Find where the given text appears and provide that cell's center as [X, Y] coordinate. 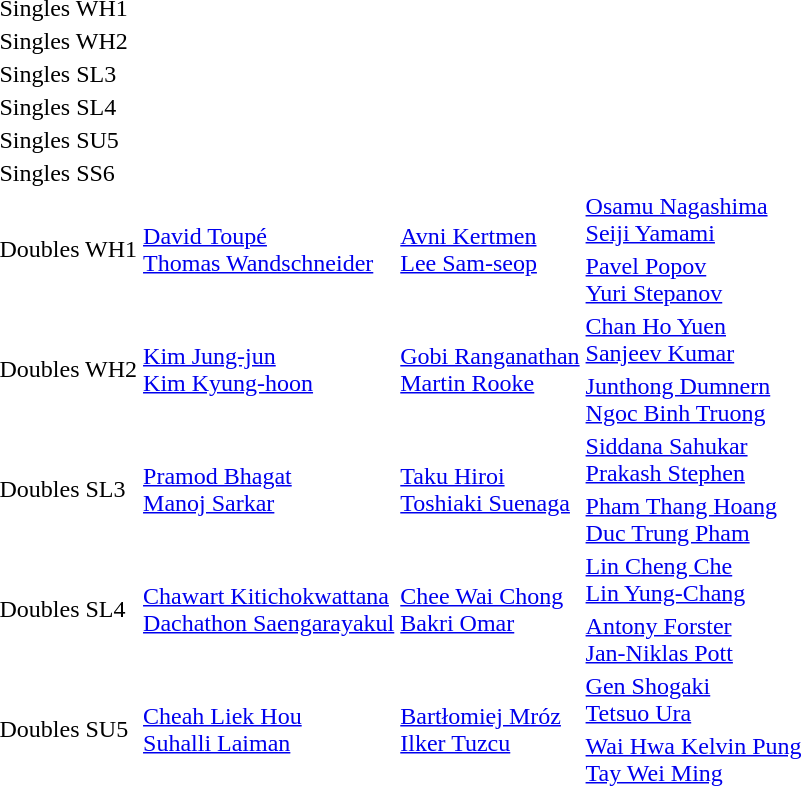
Chee Wai Chong Bakri Omar [490, 610]
Kim Jung-jun Kim Kyung-hoon [269, 370]
Pramod Bhagat Manoj Sarkar [269, 490]
Gobi Ranganathan Martin Rooke [490, 370]
Chawart Kitichokwattana Dachathon Saengarayakul [269, 610]
Avni Kertmen Lee Sam-seop [490, 250]
David Toupé Thomas Wandschneider [269, 250]
Taku Hiroi Toshiaki Suenaga [490, 490]
